For the text-containing cell, return its midpoint in (x, y) coordinate format. 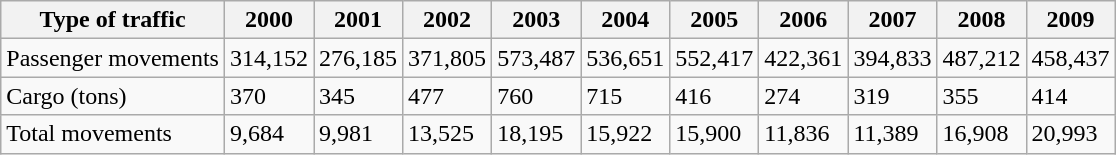
Total movements (113, 134)
2002 (448, 20)
Passenger movements (113, 58)
276,185 (358, 58)
9,684 (268, 134)
2005 (714, 20)
760 (536, 96)
394,833 (892, 58)
422,361 (804, 58)
9,981 (358, 134)
15,900 (714, 134)
2007 (892, 20)
536,651 (626, 58)
13,525 (448, 134)
2006 (804, 20)
715 (626, 96)
15,922 (626, 134)
2004 (626, 20)
370 (268, 96)
371,805 (448, 58)
487,212 (982, 58)
2001 (358, 20)
16,908 (982, 134)
18,195 (536, 134)
552,417 (714, 58)
355 (982, 96)
573,487 (536, 58)
274 (804, 96)
Type of traffic (113, 20)
414 (1070, 96)
319 (892, 96)
2003 (536, 20)
2000 (268, 20)
20,993 (1070, 134)
345 (358, 96)
314,152 (268, 58)
416 (714, 96)
2009 (1070, 20)
Cargo (tons) (113, 96)
477 (448, 96)
11,836 (804, 134)
458,437 (1070, 58)
11,389 (892, 134)
2008 (982, 20)
